Locate the cell with the specified text and output its [X, Y] center coordinate. 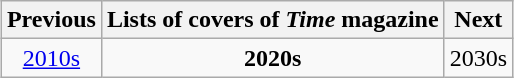
2010s [51, 58]
2030s [478, 58]
2020s [272, 58]
Next [478, 20]
Previous [51, 20]
Lists of covers of Time magazine [272, 20]
